Provide the (X, Y) coordinate of the cell's center where the given text is located.  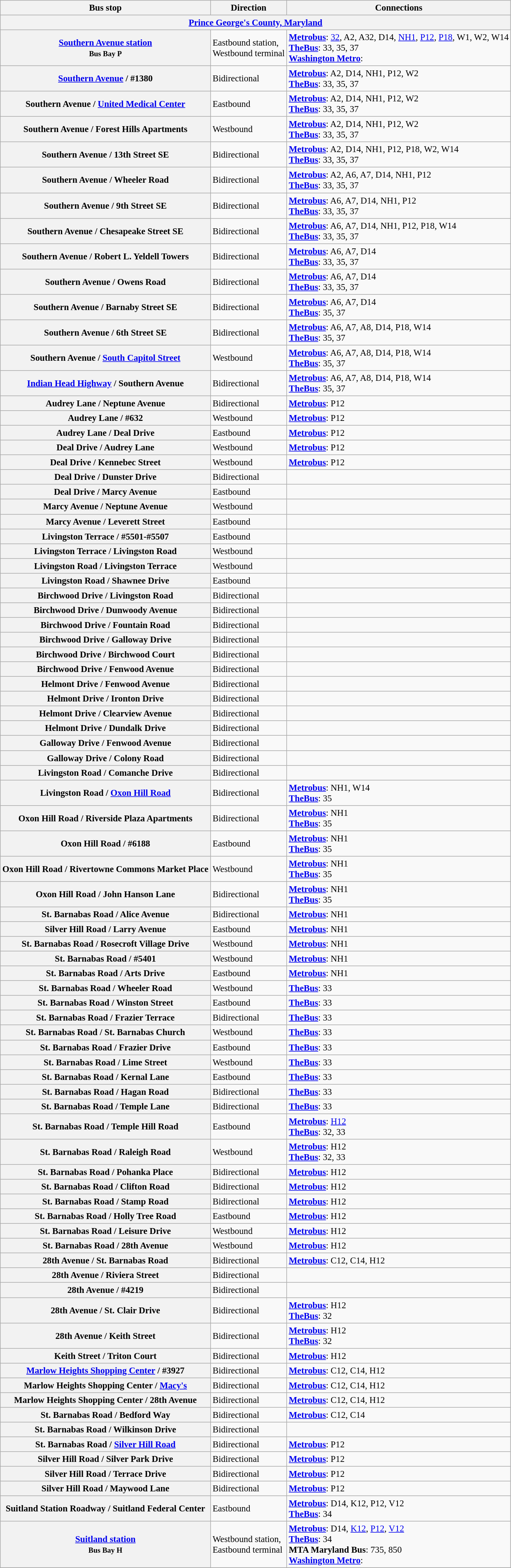
Oxon Hill Road / #6188 (105, 843)
Oxon Hill Road / Rivertowne Commons Market Place (105, 869)
Metrobus: D14, K12, P12, V12 TheBus: 34 (399, 1509)
Metrobus: 32, A2, A32, D14, NH1, P12, P18, W1, W2, W14 TheBus: 33, 35, 37 Washington Metro: (399, 48)
Suitland stationBus Bay H (105, 1544)
St. Barnabas Road / 28th Avenue (105, 1246)
Silver Hill Road / Maywood Lane (105, 1489)
Southern Avenue / 9th Street SE (105, 206)
Southern Avenue / Robert L. Yeldell Towers (105, 256)
Galloway Drive / Colony Road (105, 758)
Livingston Road / Livingston Terrace (105, 566)
Oxon Hill Road / John Hanson Lane (105, 894)
Metrobus: A6, A7, D14, NH1, P12 TheBus: 33, 35, 37 (399, 206)
Metrobus: NH1, W14 TheBus: 35 (399, 793)
Metrobus: D14, K12, P12, V12 TheBus: 34 MTA Maryland Bus: 735, 850 Washington Metro: (399, 1544)
Helmont Drive / Fenwood Avenue (105, 684)
Southern Avenue / 13th Street SE (105, 155)
Southern Avenue / #1380 (105, 79)
St. Barnabas Road / Wilkinson Drive (105, 1430)
St. Barnabas Road / St. Barnabas Church (105, 1033)
Southern Avenue / Chesapeake Street SE (105, 231)
Deal Drive / Dunster Drive (105, 477)
Oxon Hill Road / Riverside Plaza Apartments (105, 818)
Livingston Road / Oxon Hill Road (105, 793)
28th Avenue / Keith Street (105, 1335)
Southern Avenue / 6th Street SE (105, 332)
28th Avenue / St. Barnabas Road (105, 1261)
St. Barnabas Road / Frazier Terrace (105, 1018)
Silver Hill Road / Silver Park Drive (105, 1459)
Helmont Drive / Dundalk Drive (105, 728)
St. Barnabas Road / Wheeler Road (105, 988)
St. Barnabas Road / Arts Drive (105, 973)
St. Barnabas Road / Alice Avenue (105, 914)
Marlow Heights Shopping Center / Macy's (105, 1385)
Livingston Terrace / #5501-#5507 (105, 536)
Birchwood Drive / Fountain Road (105, 625)
Indian Head Highway / Southern Avenue (105, 384)
Helmont Drive / Ironton Drive (105, 699)
Audrey Lane / #632 (105, 418)
Livingston Road / Comanche Drive (105, 773)
Audrey Lane / Deal Drive (105, 433)
Birchwood Drive / Fenwood Avenue (105, 669)
St. Barnabas Road / Kernal Lane (105, 1077)
Metrobus: C12, C14 (399, 1415)
Eastbound station,Westbound terminal (249, 48)
Connections (399, 8)
28th Avenue / St. Clair Drive (105, 1310)
St. Barnabas Road / Leisure Drive (105, 1231)
St. Barnabas Road / Raleigh Road (105, 1152)
Deal Drive / Audrey Lane (105, 448)
Southern Avenue / United Medical Center (105, 104)
St. Barnabas Road / Winston Street (105, 1003)
Southern Avenue / Owens Road (105, 281)
Deal Drive / Marcy Avenue (105, 492)
St. Barnabas Road / Lime Street (105, 1062)
Helmont Drive / Clearview Avenue (105, 714)
Marcy Avenue / Neptune Avenue (105, 507)
Birchwood Drive / Birchwood Court (105, 655)
Southern Avenue / South Capitol Street (105, 358)
Marcy Avenue / Leverett Street (105, 521)
Marlow Heights Shopping Center / #3927 (105, 1370)
28th Avenue / Riviera Street (105, 1275)
Birchwood Drive / Livingston Road (105, 595)
Southern Avenue / Barnaby Street SE (105, 307)
Livingston Terrace / Livingston Road (105, 551)
St. Barnabas Road / #5401 (105, 959)
St. Barnabas Road / Frazier Drive (105, 1047)
St. Barnabas Road / Pohanka Place (105, 1172)
Southern Avenue / Forest Hills Apartments (105, 130)
Galloway Drive / Fenwood Avenue (105, 743)
St. Barnabas Road / Bedford Way (105, 1415)
Metrobus: A6, A7, D14 TheBus: 35, 37 (399, 307)
St. Barnabas Road / Silver Hill Road (105, 1444)
St. Barnabas Road / Clifton Road (105, 1187)
Audrey Lane / Neptune Avenue (105, 403)
Livingston Road / Shawnee Drive (105, 581)
St. Barnabas Road / Rosecroft Village Drive (105, 944)
28th Avenue / #4219 (105, 1290)
Deal Drive / Kennebec Street (105, 463)
Westbound station,Eastbound terminal (249, 1544)
St. Barnabas Road / Temple Lane (105, 1107)
Southern Avenue / Wheeler Road (105, 180)
Prince George's County, Maryland (256, 23)
Keith Street / Triton Court (105, 1356)
Silver Hill Road / Larry Avenue (105, 929)
Birchwood Drive / Galloway Drive (105, 640)
Direction (249, 8)
St. Barnabas Road / Stamp Road (105, 1202)
Silver Hill Road / Terrace Drive (105, 1474)
Marlow Heights Shopping Center / 28th Avenue (105, 1400)
Suitland Station Roadway / Suitland Federal Center (105, 1509)
St. Barnabas Road / Holly Tree Road (105, 1216)
Metrobus: A2, D14, NH1, P12, P18, W2, W14 TheBus: 33, 35, 37 (399, 155)
Metrobus: A2, A6, A7, D14, NH1, P12 TheBus: 33, 35, 37 (399, 180)
Birchwood Drive / Dunwoody Avenue (105, 610)
St. Barnabas Road / Temple Hill Road (105, 1126)
Southern Avenue stationBus Bay P (105, 48)
Metrobus: A6, A7, D14, NH1, P12, P18, W14 TheBus: 33, 35, 37 (399, 231)
St. Barnabas Road / Hagan Road (105, 1092)
Bus stop (105, 8)
